Search for the cell housing the specified text and yield its [X, Y] center coordinate. 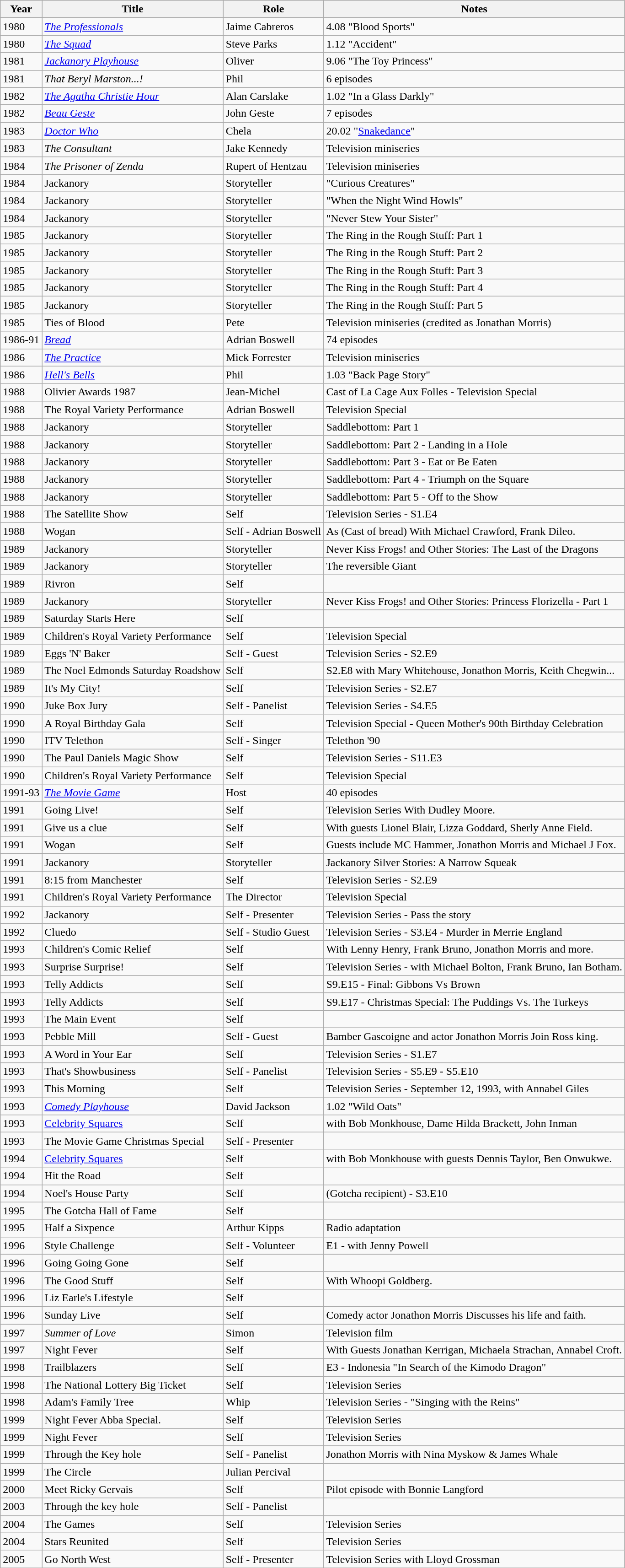
The Squad [133, 44]
Bamber Gascoigne and actor Jonathon Morris Join Ross king. [475, 1036]
1991-93 [21, 793]
6 episodes [475, 79]
20.02 "Snakedance" [475, 131]
Saddlebottom: Part 2 - Landing in a Hole [475, 444]
The Circle [133, 1472]
The Movie Game [133, 793]
Cast of La Cage Aux Folles - Television Special [475, 392]
The Movie Game Christmas Special [133, 1141]
That's Showbusiness [133, 1072]
Self - Volunteer [273, 1245]
Role [273, 9]
The Noel Edmonds Saturday Roadshow [133, 671]
Meet Ricky Gervais [133, 1489]
The Ring in the Rough Stuff: Part 4 [475, 288]
E1 - with Jenny Powell [475, 1245]
4.08 "Blood Sports" [475, 27]
2005 [21, 1559]
The Gotcha Hall of Fame [133, 1211]
Saddlebottom: Part 4 - Triumph on the Square [475, 479]
Comedy actor Jonathon Morris Discusses his life and faith. [475, 1315]
Self - Adrian Boswell [273, 532]
Ties of Blood [133, 323]
7 episodes [475, 113]
The Main Event [133, 1019]
Night Fever Abba Special. [133, 1420]
Mick Forrester [273, 357]
Never Kiss Frogs! and Other Stories: Princess Florizella - Part 1 [475, 601]
Trailblazers [133, 1368]
The Paul Daniels Magic Show [133, 758]
1.02 "In a Glass Darkly" [475, 96]
Television Series - S1.E7 [475, 1054]
S9.E17 - Christmas Special: The Puddings Vs. The Turkeys [475, 1002]
Oliver [273, 61]
Television Series - S1.E4 [475, 514]
Jonathon Morris with Nina Myskow & James Whale [475, 1455]
Hit the Road [133, 1176]
Adam's Family Tree [133, 1402]
As (Cast of bread) With Michael Crawford, Frank Dileo. [475, 532]
Never Kiss Frogs! and Other Stories: The Last of the Dragons [475, 549]
With guests Lionel Blair, Lizza Goddard, Sherly Anne Field. [475, 828]
Eggs 'N' Baker [133, 653]
Rivron [133, 584]
Television Series With Dudley Moore. [475, 810]
Telethon '90 [475, 740]
Rupert of Hentzau [273, 166]
Pebble Mill [133, 1036]
Year [21, 9]
The Consultant [133, 148]
2000 [21, 1489]
Pete [273, 323]
Television Series - Pass the story [475, 915]
Stars Reunited [133, 1541]
Through the Key hole [133, 1455]
Arthur Kipps [273, 1228]
The Professionals [133, 27]
The Ring in the Rough Stuff: Part 2 [475, 253]
Jackanory Playhouse [133, 61]
Title [133, 9]
Go North West [133, 1559]
The Agatha Christie Hour [133, 96]
Saddlebottom: Part 5 - Off to the Show [475, 496]
"When the Night Wind Howls" [475, 200]
2003 [21, 1507]
ITV Telethon [133, 740]
The Ring in the Rough Stuff: Part 5 [475, 305]
1.03 "Back Page Story" [475, 375]
Jaime Cabreros [273, 27]
Notes [475, 9]
It's My City! [133, 688]
The Royal Variety Performance [133, 410]
Self - Singer [273, 740]
(Gotcha recipient) - S3.E10 [475, 1193]
Guests include MC Hammer, Jonathon Morris and Michael J Fox. [475, 845]
Jake Kennedy [273, 148]
Half a Sixpence [133, 1228]
Hell's Bells [133, 375]
Television film [475, 1333]
74 episodes [475, 340]
E3 - Indonesia "In Search of the Kimodo Dragon" [475, 1368]
The Ring in the Rough Stuff: Part 1 [475, 236]
S9.E15 - Final: Gibbons Vs Brown [475, 984]
Juke Box Jury [133, 706]
Olivier Awards 1987 [133, 392]
Television miniseries (credited as Jonathan Morris) [475, 323]
With Lenny Henry, Frank Bruno, Jonathon Morris and more. [475, 949]
Through the key hole [133, 1507]
Saddlebottom: Part 3 - Eat or Be Eaten [475, 462]
Host [273, 793]
Jean-Michel [273, 392]
Jackanory Silver Stories: A Narrow Squeak [475, 862]
Television Series - S3.E4 - Murder in Merrie England [475, 932]
Cluedo [133, 932]
Give us a clue [133, 828]
Television Series - S5.E9 - S5.E10 [475, 1072]
Saturday Starts Here [133, 619]
Television Series - S2.E7 [475, 688]
The Practice [133, 357]
Noel's House Party [133, 1193]
The Prisoner of Zenda [133, 166]
The Ring in the Rough Stuff: Part 3 [475, 270]
The Games [133, 1524]
Television Series - "Singing with the Reins" [475, 1402]
The Good Stuff [133, 1280]
David Jackson [273, 1106]
Saddlebottom: Part 1 [475, 427]
Julian Percival [273, 1472]
Whip [273, 1402]
Television Series - S4.E5 [475, 706]
Radio adaptation [475, 1228]
Going Going Gone [133, 1263]
The National Lottery Big Ticket [133, 1385]
Steve Parks [273, 44]
Doctor Who [133, 131]
Bread [133, 340]
A Word in Your Ear [133, 1054]
A Royal Birthday Gala [133, 723]
Self - Studio Guest [273, 932]
Liz Earle's Lifestyle [133, 1298]
Television Series with Lloyd Grossman [475, 1559]
Summer of Love [133, 1333]
"Curious Creatures" [475, 183]
The reversible Giant [475, 566]
Television Special - Queen Mother's 90th Birthday Celebration [475, 723]
1.12 "Accident" [475, 44]
Sunday Live [133, 1315]
Alan Carslake [273, 96]
This Morning [133, 1089]
With Guests Jonathan Kerrigan, Michaela Strachan, Annabel Croft. [475, 1350]
John Geste [273, 113]
Comedy Playhouse [133, 1106]
Television Series - S11.E3 [475, 758]
Style Challenge [133, 1245]
Television Series - September 12, 1993, with Annabel Giles [475, 1089]
9.06 "The Toy Princess" [475, 61]
The Satellite Show [133, 514]
Chela [273, 131]
Television Series - with Michael Bolton, Frank Bruno, Ian Botham. [475, 967]
1.02 "Wild Oats" [475, 1106]
With Whoopi Goldberg. [475, 1280]
That Beryl Marston...! [133, 79]
with Bob Monkhouse, Dame Hilda Brackett, John Inman [475, 1124]
Going Live! [133, 810]
Surprise Surprise! [133, 967]
The Director [273, 897]
with Bob Monkhouse with guests Dennis Taylor, Ben Onwukwe. [475, 1158]
Children's Comic Relief [133, 949]
1986-91 [21, 340]
Beau Geste [133, 113]
8:15 from Manchester [133, 880]
Simon [273, 1333]
40 episodes [475, 793]
Pilot episode with Bonnie Langford [475, 1489]
S2.E8 with Mary Whitehouse, Jonathon Morris, Keith Chegwin... [475, 671]
"Never Stew Your Sister" [475, 218]
